Output the (x, y) coordinate of the center of the cell containing the given text.  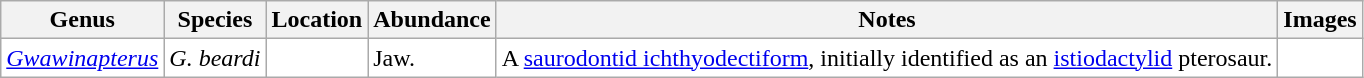
Gwawinapterus (82, 58)
A saurodontid ichthyodectiform, initially identified as an istiodactylid pterosaur. (887, 58)
Jaw. (432, 58)
Notes (887, 20)
Location (317, 20)
Species (215, 20)
Genus (82, 20)
Images (1320, 20)
G. beardi (215, 58)
Abundance (432, 20)
